Pinpoint the cell where the given text exists, returning its [X, Y] midpoint coordinate. 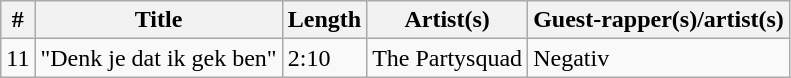
2:10 [324, 58]
Artist(s) [448, 20]
11 [18, 58]
Guest-rapper(s)/artist(s) [659, 20]
Length [324, 20]
# [18, 20]
Title [158, 20]
"Denk je dat ik gek ben" [158, 58]
The Partysquad [448, 58]
Negativ [659, 58]
